Capture the cell that displays the provided text and extract its (X, Y) central coordinate. 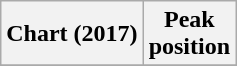
Chart (2017) (72, 34)
Peakposition (189, 34)
